Provide the (x, y) coordinate of the cell's center where the given text is located.  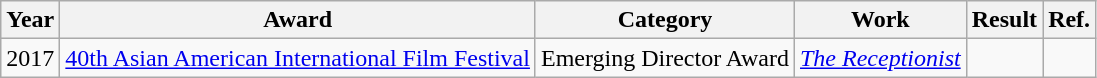
Category (664, 20)
Ref. (1070, 20)
Emerging Director Award (664, 58)
The Receptionist (880, 58)
Year (30, 20)
Result (1004, 20)
2017 (30, 58)
Award (298, 20)
40th Asian American International Film Festival (298, 58)
Work (880, 20)
